Capture the cell that displays the provided text and extract its [X, Y] central coordinate. 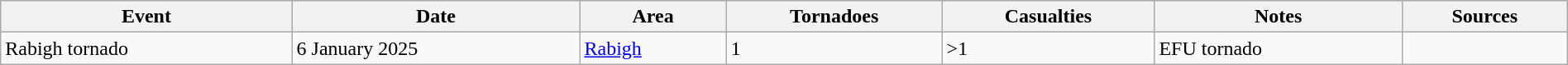
Event [146, 17]
Rabigh tornado [146, 48]
6 January 2025 [436, 48]
>1 [1049, 48]
Casualties [1049, 17]
EFU tornado [1279, 48]
Tornadoes [834, 17]
Notes [1279, 17]
Area [653, 17]
Date [436, 17]
1 [834, 48]
Rabigh [653, 48]
Sources [1484, 17]
